Detect which cell encompasses the target text, then output its [X, Y] center coordinate. 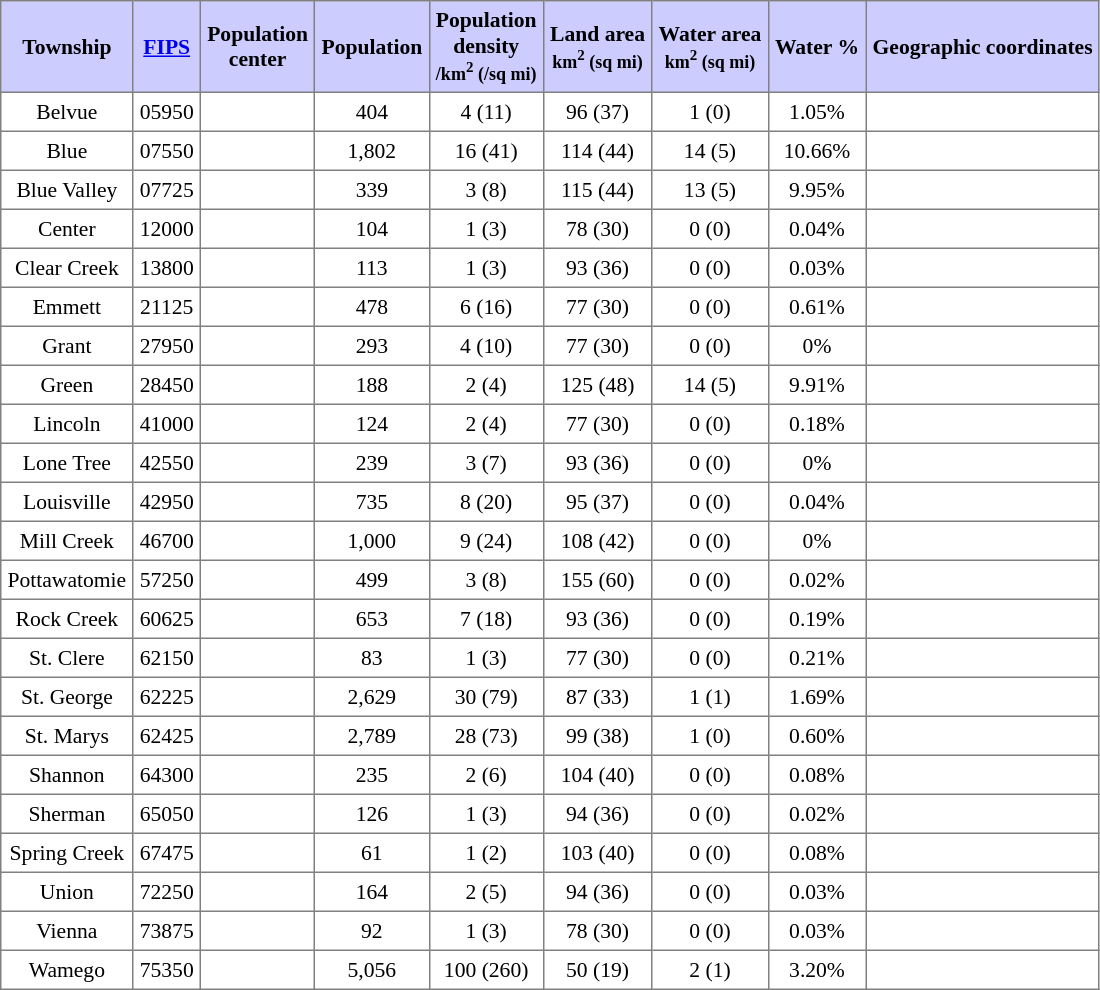
42950 [166, 502]
104 [372, 228]
1,802 [372, 150]
1 (1) [710, 696]
72250 [166, 892]
05950 [166, 112]
Shannon [67, 774]
99 (38) [597, 736]
92 [372, 930]
0.18% [817, 424]
12000 [166, 228]
1,000 [372, 540]
28 (73) [486, 736]
Water areakm2 (sq mi) [710, 47]
Township [67, 47]
9 (24) [486, 540]
Center [67, 228]
St. Clere [67, 658]
Blue Valley [67, 190]
St. George [67, 696]
61 [372, 852]
Spring Creek [67, 852]
FIPS [166, 47]
7 (18) [486, 618]
13 (5) [710, 190]
Blue [67, 150]
St. Marys [67, 736]
21125 [166, 306]
Wamego [67, 970]
Lincoln [67, 424]
95 (37) [597, 502]
100 (260) [486, 970]
108 (42) [597, 540]
30 (79) [486, 696]
57250 [166, 580]
293 [372, 346]
4 (10) [486, 346]
478 [372, 306]
41000 [166, 424]
115 (44) [597, 190]
404 [372, 112]
Vienna [67, 930]
9.95% [817, 190]
Clear Creek [67, 268]
339 [372, 190]
103 (40) [597, 852]
2,789 [372, 736]
2 (1) [710, 970]
6 (16) [486, 306]
65050 [166, 814]
Mill Creek [67, 540]
Green [67, 384]
42550 [166, 462]
124 [372, 424]
60625 [166, 618]
1 (2) [486, 852]
75350 [166, 970]
Pottawatomie [67, 580]
104 (40) [597, 774]
Belvue [67, 112]
62225 [166, 696]
2,629 [372, 696]
735 [372, 502]
62150 [166, 658]
Lone Tree [67, 462]
126 [372, 814]
Water % [817, 47]
10.66% [817, 150]
83 [372, 658]
07725 [166, 190]
Sherman [67, 814]
Grant [67, 346]
67475 [166, 852]
499 [372, 580]
Rock Creek [67, 618]
1.69% [817, 696]
64300 [166, 774]
2 (5) [486, 892]
0.61% [817, 306]
16 (41) [486, 150]
5,056 [372, 970]
87 (33) [597, 696]
113 [372, 268]
114 (44) [597, 150]
235 [372, 774]
07550 [166, 150]
62425 [166, 736]
0.19% [817, 618]
2 (6) [486, 774]
Louisville [67, 502]
46700 [166, 540]
Union [67, 892]
164 [372, 892]
0.21% [817, 658]
9.91% [817, 384]
125 (48) [597, 384]
50 (19) [597, 970]
Populationcenter [257, 47]
3 (7) [486, 462]
239 [372, 462]
28450 [166, 384]
3.20% [817, 970]
Emmett [67, 306]
13800 [166, 268]
Geographic coordinates [983, 47]
0.60% [817, 736]
653 [372, 618]
188 [372, 384]
Population [372, 47]
Land areakm2 (sq mi) [597, 47]
155 (60) [597, 580]
73875 [166, 930]
Populationdensity/km2 (/sq mi) [486, 47]
8 (20) [486, 502]
96 (37) [597, 112]
4 (11) [486, 112]
1.05% [817, 112]
27950 [166, 346]
